Return the (x, y) coordinate for the center point of the cell that contains the specified text.  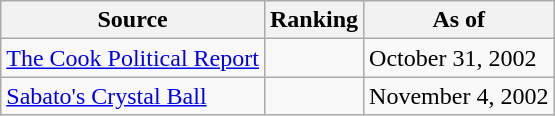
The Cook Political Report (133, 58)
November 4, 2002 (459, 96)
October 31, 2002 (459, 58)
Sabato's Crystal Ball (133, 96)
As of (459, 20)
Ranking (314, 20)
Source (133, 20)
